Determine the (x, y) coordinate at the center of the cell enclosing the given text.  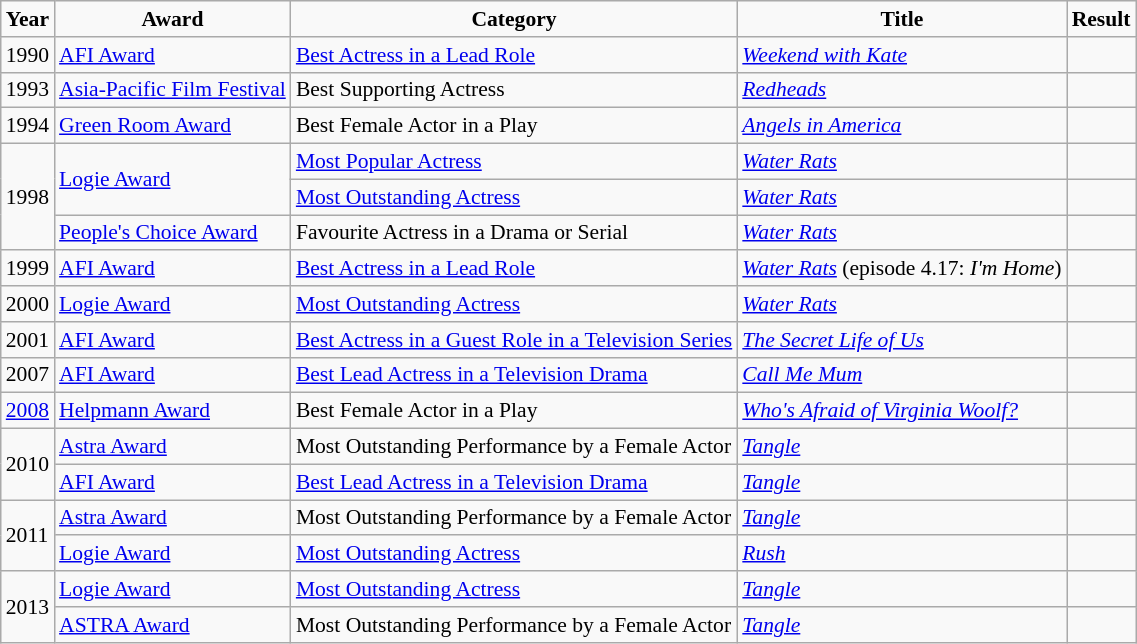
2008 (28, 411)
Rush (902, 554)
Call Me Mum (902, 375)
1990 (28, 55)
2011 (28, 536)
Green Room Award (172, 126)
Asia-Pacific Film Festival (172, 90)
1998 (28, 198)
2000 (28, 304)
Most Popular Actress (514, 162)
2013 (28, 606)
Favourite Actress in a Drama or Serial (514, 233)
Water Rats (episode 4.17: I'm Home) (902, 269)
Award (172, 19)
Angels in America (902, 126)
People's Choice Award (172, 233)
Who's Afraid of Virginia Woolf? (902, 411)
ASTRA Award (172, 625)
1994 (28, 126)
1993 (28, 90)
2010 (28, 464)
Year (28, 19)
1999 (28, 269)
Category (514, 19)
Result (1102, 19)
Weekend with Kate (902, 55)
Title (902, 19)
The Secret Life of Us (902, 340)
2001 (28, 340)
Best Supporting Actress (514, 90)
Helpmann Award (172, 411)
2007 (28, 375)
Best Actress in a Guest Role in a Television Series (514, 340)
Redheads (902, 90)
